Detect which cell encompasses the target text, then output its (X, Y) center coordinate. 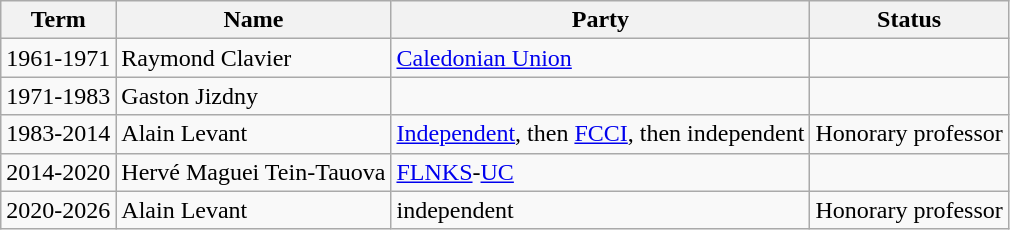
Name (254, 20)
2020-2026 (58, 210)
Term (58, 20)
Hervé Maguei Tein-Tauova (254, 172)
2014-2020 (58, 172)
Party (600, 20)
Caledonian Union (600, 58)
1961-1971 (58, 58)
1971-1983 (58, 96)
Raymond Clavier (254, 58)
Status (909, 20)
1983-2014 (58, 134)
Independent, then FCCI, then independent (600, 134)
Gaston Jizdny (254, 96)
independent (600, 210)
FLNKS-UC (600, 172)
